Find where the given text appears and provide that cell's center as (x, y) coordinate. 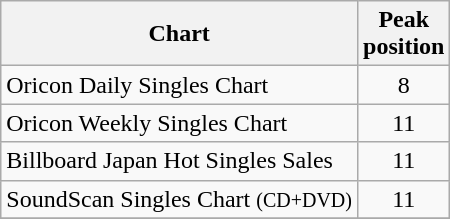
SoundScan Singles Chart (CD+DVD) (180, 199)
Billboard Japan Hot Singles Sales (180, 161)
8 (404, 85)
Peak position (404, 34)
Oricon Weekly Singles Chart (180, 123)
Oricon Daily Singles Chart (180, 85)
Chart (180, 34)
